From the cell containing the given text, extract its center point as (x, y) coordinate. 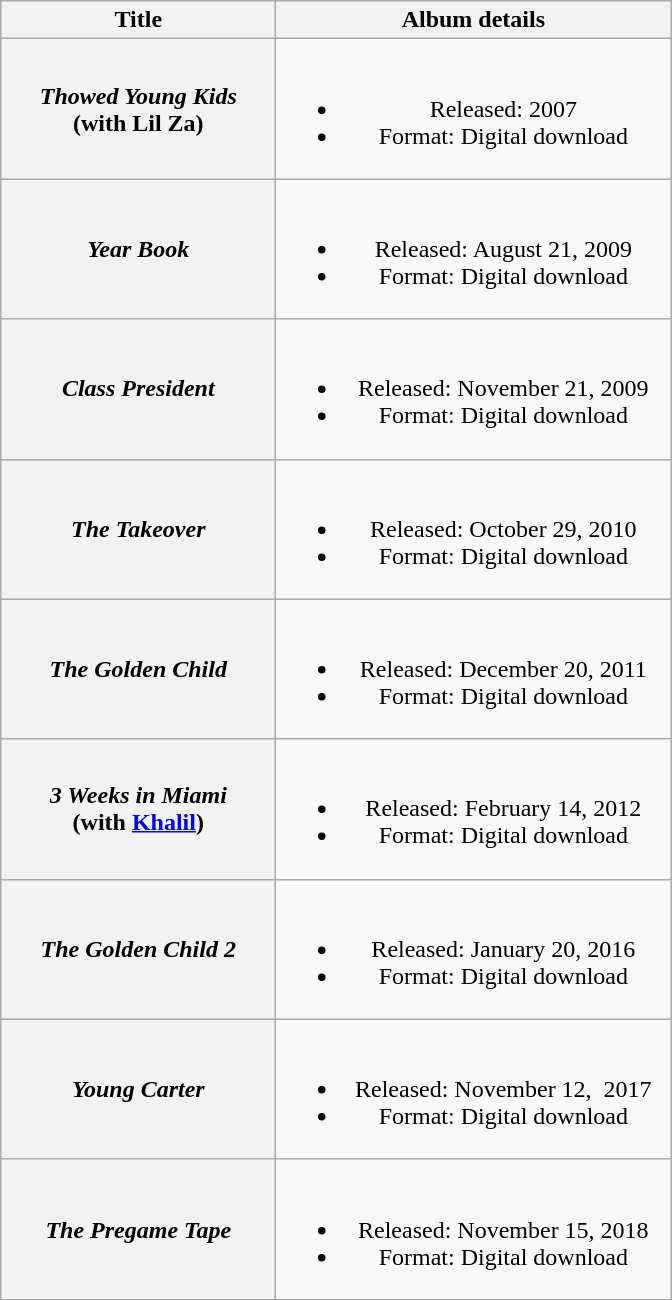
The Golden Child (138, 669)
The Takeover (138, 529)
Released: October 29, 2010Format: Digital download (474, 529)
Released: November 15, 2018Format: Digital download (474, 1229)
The Pregame Tape (138, 1229)
Young Carter (138, 1089)
Title (138, 20)
Thowed Young Kids(with Lil Za) (138, 109)
3 Weeks in Miami(with Khalil) (138, 809)
Released: November 21, 2009Format: Digital download (474, 389)
Released: 2007Format: Digital download (474, 109)
Released: January 20, 2016Format: Digital download (474, 949)
Year Book (138, 249)
Released: December 20, 2011Format: Digital download (474, 669)
Released: November 12, 2017Format: Digital download (474, 1089)
The Golden Child 2 (138, 949)
Released: February 14, 2012Format: Digital download (474, 809)
Album details (474, 20)
Class President (138, 389)
Released: August 21, 2009Format: Digital download (474, 249)
